From the cell containing the given text, extract its center point as [X, Y] coordinate. 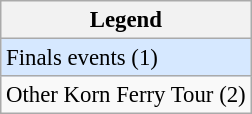
Finals events (1) [126, 58]
Other Korn Ferry Tour (2) [126, 95]
Legend [126, 20]
